Scan for the cell matching the given text and deliver its (X, Y) coordinate at center. 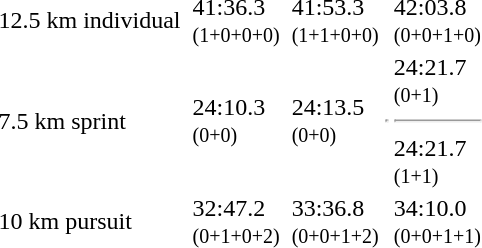
24:10.3(0+0) (236, 121)
24:13.5(0+0) (335, 121)
24:21.7(0+1)24:21.7(1+1) (437, 121)
